Identify which cell holds the provided text, then report its [x, y] central coordinate. 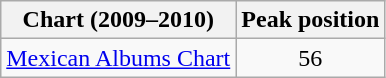
Mexican Albums Chart [118, 58]
Peak position [310, 20]
Chart (2009–2010) [118, 20]
56 [310, 58]
